Locate the cell with the specified text and output its (X, Y) center coordinate. 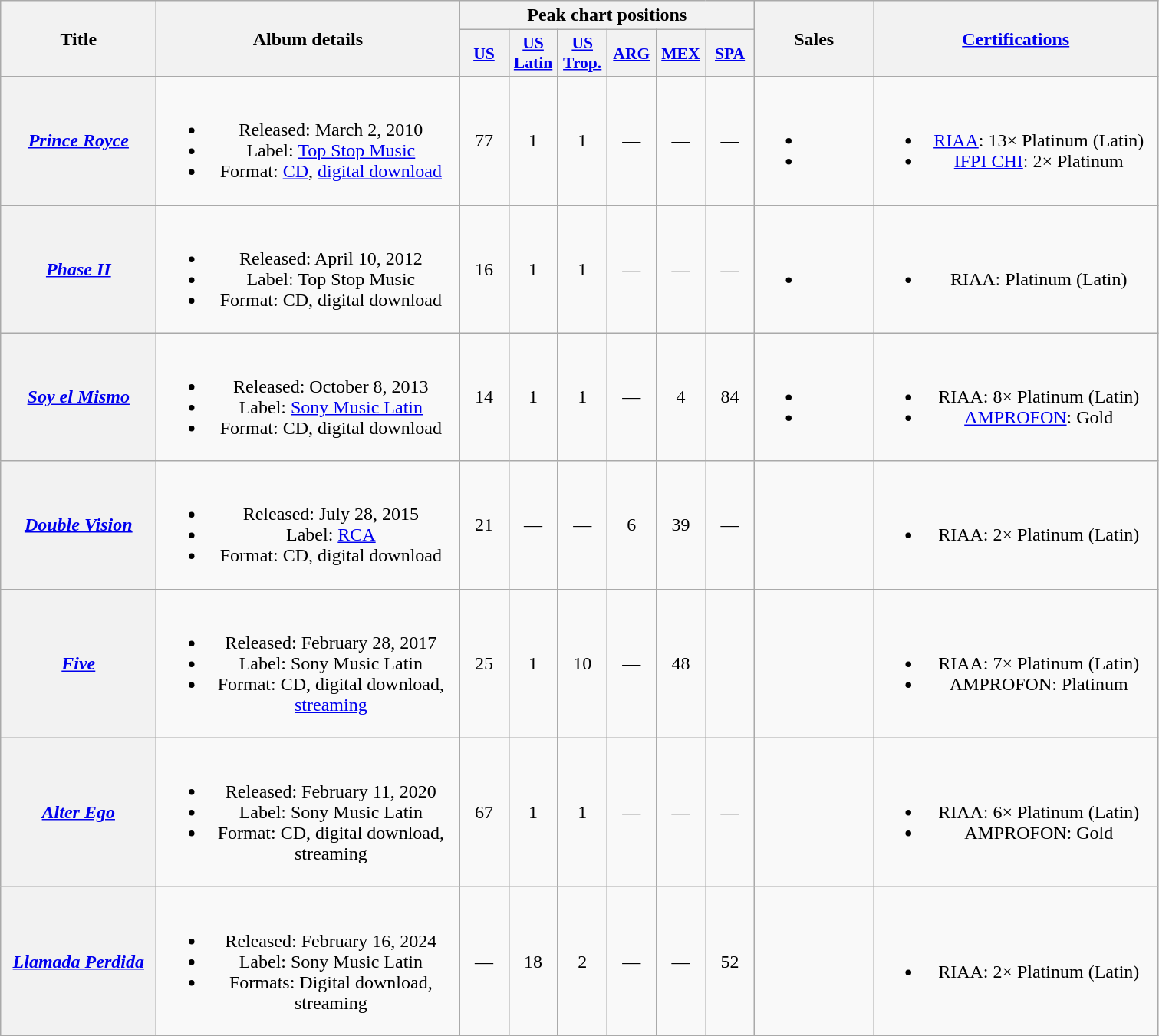
RIAA: 6× Platinum (Latin)AMPROFON: Gold (1016, 812)
Released: February 16, 2024Label: Sony Music LatinFormats: Digital download, streaming (308, 961)
Released: April 10, 2012Label: Top Stop MusicFormat: CD, digital download (308, 268)
16 (484, 268)
39 (680, 525)
Released: February 28, 2017Label: Sony Music LatinFormat: CD, digital download, streaming (308, 663)
84 (730, 397)
US (484, 54)
14 (484, 397)
Phase II (78, 268)
6 (631, 525)
48 (680, 663)
18 (533, 961)
Released: July 28, 2015Label: RCAFormat: CD, digital download (308, 525)
Certifications (1016, 38)
77 (484, 141)
RIAA: 7× Platinum (Latin)AMPROFON: Platinum (1016, 663)
2 (582, 961)
SPA (730, 54)
USLatin (533, 54)
RIAA: 8× Platinum (Latin)AMPROFON: Gold (1016, 397)
Album details (308, 38)
4 (680, 397)
Released: February 11, 2020Label: Sony Music LatinFormat: CD, digital download, streaming (308, 812)
RIAA: 13× Platinum (Latin)IFPI CHI: 2× Platinum (1016, 141)
Peak chart positions (607, 15)
ARG (631, 54)
52 (730, 961)
RIAA: Platinum (Latin) (1016, 268)
Sales (815, 38)
Alter Ego (78, 812)
Released: March 2, 2010Label: Top Stop MusicFormat: CD, digital download (308, 141)
Prince Royce (78, 141)
25 (484, 663)
67 (484, 812)
21 (484, 525)
MEX (680, 54)
10 (582, 663)
USTrop. (582, 54)
Soy el Mismo (78, 397)
Five (78, 663)
Llamada Perdida (78, 961)
Title (78, 38)
Released: October 8, 2013Label: Sony Music LatinFormat: CD, digital download (308, 397)
Double Vision (78, 525)
